For the text-containing cell, return its midpoint in (x, y) coordinate format. 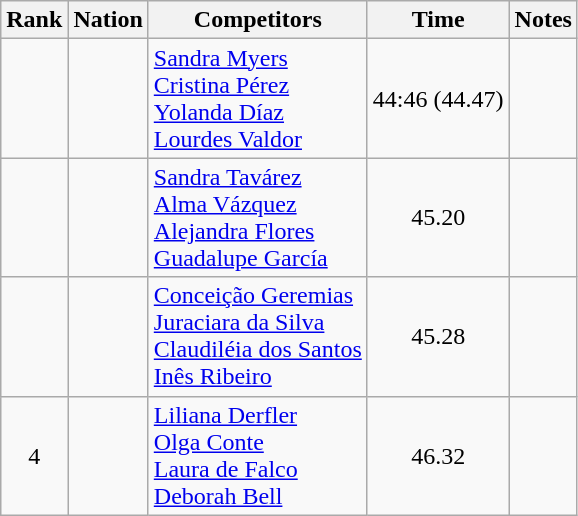
Liliana DerflerOlga ConteLaura de FalcoDeborah Bell (258, 456)
Notes (543, 20)
Sandra TavárezAlma VázquezAlejandra FloresGuadalupe García (258, 218)
Conceição GeremiasJuraciara da SilvaClaudiléia dos SantosInês Ribeiro (258, 336)
4 (34, 456)
Competitors (258, 20)
44:46 (44.47) (438, 98)
45.28 (438, 336)
46.32 (438, 456)
Rank (34, 20)
Sandra MyersCristina PérezYolanda DíazLourdes Valdor (258, 98)
Time (438, 20)
45.20 (438, 218)
Nation (108, 20)
